Scan for the cell matching the given text and deliver its [x, y] coordinate at center. 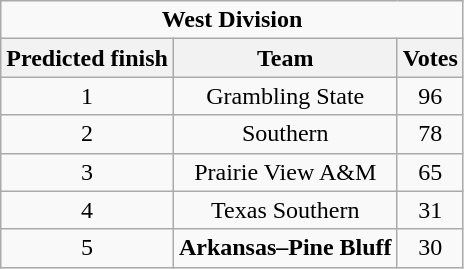
West Division [232, 20]
Predicted finish [88, 58]
1 [88, 96]
65 [430, 172]
Southern [285, 134]
Grambling State [285, 96]
78 [430, 134]
Votes [430, 58]
Texas Southern [285, 210]
Arkansas–Pine Bluff [285, 248]
2 [88, 134]
Team [285, 58]
4 [88, 210]
96 [430, 96]
31 [430, 210]
3 [88, 172]
30 [430, 248]
Prairie View A&M [285, 172]
5 [88, 248]
